Return the (x, y) coordinate for the center point of the cell that contains the specified text.  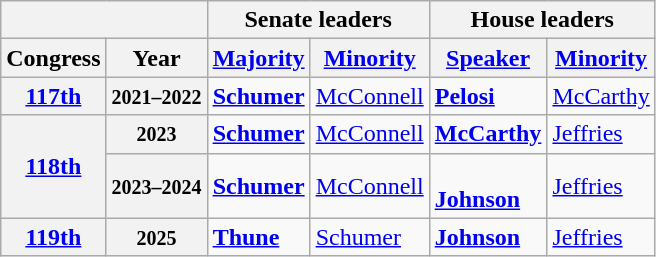
Senate leaders (318, 20)
117th (54, 96)
2023–2024 (156, 186)
119th (54, 237)
2025 (156, 237)
Year (156, 58)
Majority (258, 58)
Thune (258, 237)
Congress (54, 58)
House leaders (542, 20)
Speaker (488, 58)
118th (54, 166)
2023 (156, 134)
2021–2022 (156, 96)
Pelosi (488, 96)
